Pinpoint the cell where the given text exists, returning its [x, y] midpoint coordinate. 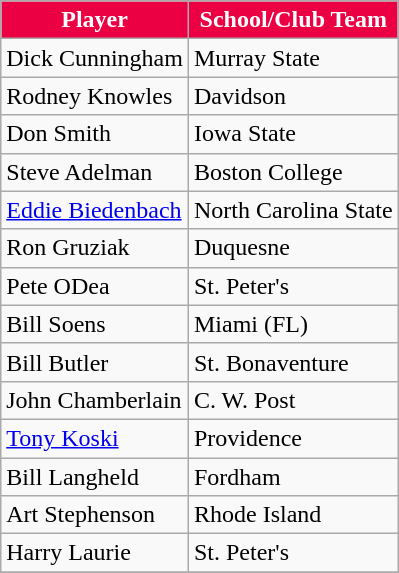
Eddie Biedenbach [95, 210]
Rhode Island [293, 515]
Bill Soens [95, 324]
Duquesne [293, 248]
John Chamberlain [95, 400]
Art Stephenson [95, 515]
Dick Cunningham [95, 58]
Providence [293, 438]
Boston College [293, 172]
Bill Butler [95, 362]
School/Club Team [293, 20]
Iowa State [293, 134]
Murray State [293, 58]
Player [95, 20]
Bill Langheld [95, 477]
Miami (FL) [293, 324]
Ron Gruziak [95, 248]
Pete ODea [95, 286]
Rodney Knowles [95, 96]
Don Smith [95, 134]
Harry Laurie [95, 553]
Steve Adelman [95, 172]
Tony Koski [95, 438]
Davidson [293, 96]
St. Bonaventure [293, 362]
Fordham [293, 477]
C. W. Post [293, 400]
North Carolina State [293, 210]
